Capture the cell that displays the provided text and extract its [X, Y] central coordinate. 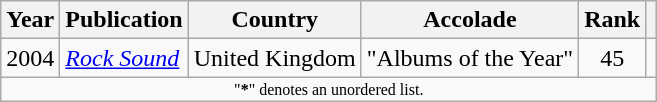
Accolade [470, 20]
Rank [612, 20]
Publication [124, 20]
Year [30, 20]
United Kingdom [274, 58]
"*" denotes an unordered list. [329, 89]
45 [612, 58]
2004 [30, 58]
"Albums of the Year" [470, 58]
Country [274, 20]
Rock Sound [124, 58]
